Pinpoint the cell where the given text exists, returning its [X, Y] midpoint coordinate. 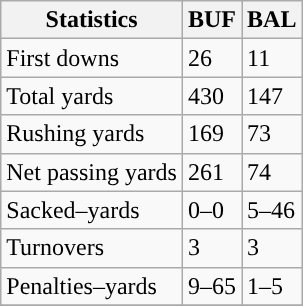
147 [272, 96]
26 [212, 58]
BAL [272, 20]
Sacked–yards [92, 210]
74 [272, 172]
1–5 [272, 286]
169 [212, 134]
430 [212, 96]
Turnovers [92, 248]
5–46 [272, 210]
First downs [92, 58]
261 [212, 172]
BUF [212, 20]
9–65 [212, 286]
Rushing yards [92, 134]
0–0 [212, 210]
Statistics [92, 20]
Penalties–yards [92, 286]
11 [272, 58]
Net passing yards [92, 172]
73 [272, 134]
Total yards [92, 96]
